Return [x, y] of the center of cell containing provided text 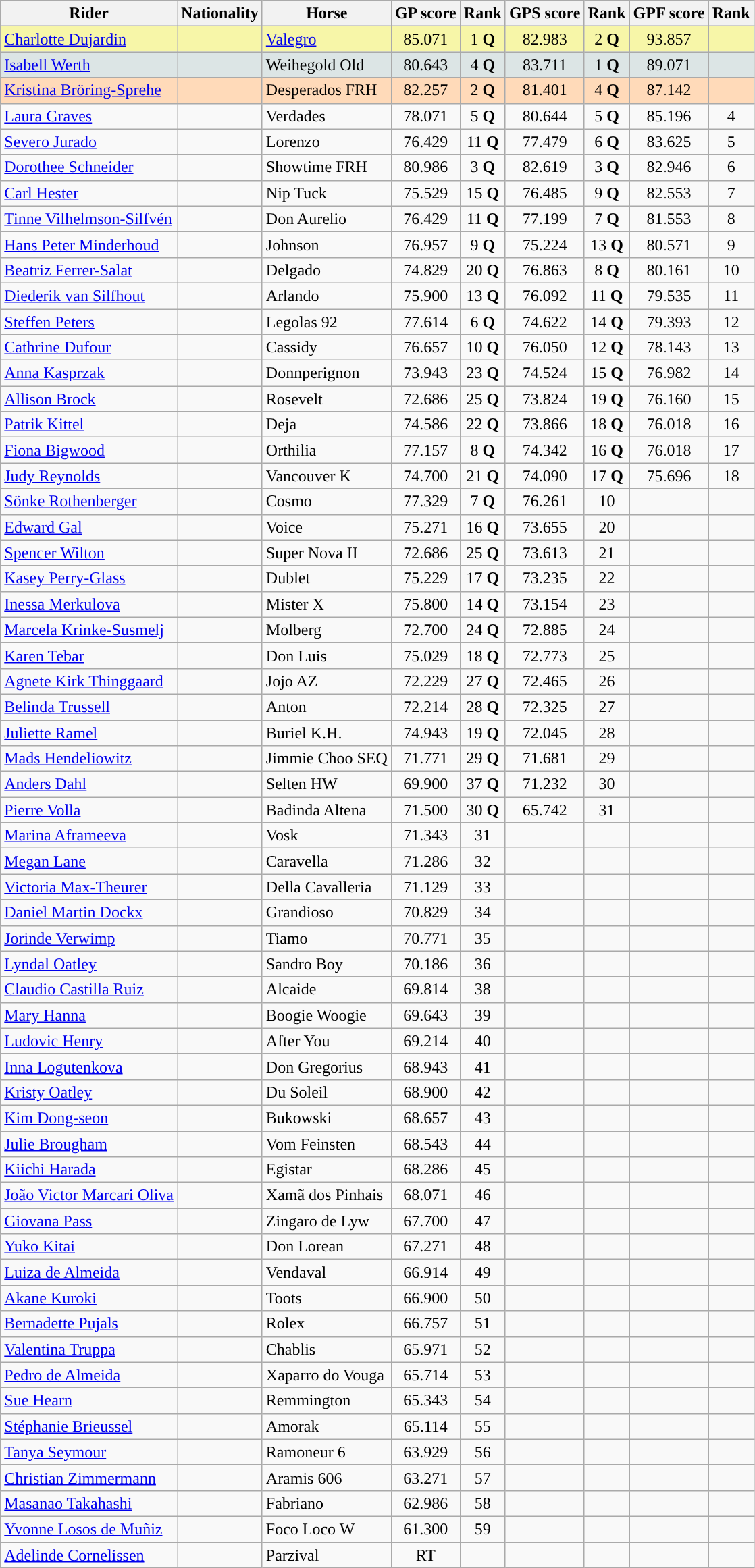
65.114 [425, 1426]
Delgado [327, 270]
RT [425, 1555]
78.071 [425, 116]
77.479 [544, 142]
Marcela Krinke-Susmelj [89, 630]
Mister X [327, 604]
Dublet [327, 578]
69.814 [425, 990]
Ramoneur 6 [327, 1452]
61.300 [425, 1529]
33 [482, 887]
34 [482, 913]
81.401 [544, 90]
76.050 [544, 348]
75.900 [425, 296]
Deja [327, 425]
82.553 [669, 193]
70.771 [425, 938]
Amorak [327, 1426]
Victoria Max-Theurer [89, 887]
73.613 [544, 553]
Toots [327, 1298]
76.957 [425, 244]
Patrik Kittel [89, 425]
72.045 [544, 732]
Hans Peter Minderhoud [89, 244]
72.700 [425, 630]
65.971 [425, 1349]
Valentina Truppa [89, 1349]
79.535 [669, 296]
20 Q [482, 270]
Kristy Oatley [89, 1092]
Inessa Merkulova [89, 604]
82.983 [544, 39]
70.186 [425, 964]
55 [482, 1426]
68.943 [425, 1066]
67.700 [425, 1221]
Zingaro de Lyw [327, 1221]
66.900 [425, 1298]
71.232 [544, 784]
Chablis [327, 1349]
Megan Lane [89, 861]
Fabriano [327, 1503]
23 [606, 604]
18 [731, 476]
Xamã dos Pinhais [327, 1195]
Diederik van Silfhout [89, 296]
81.553 [669, 219]
Karen Tebar [89, 655]
80.644 [544, 116]
80.571 [669, 244]
25 [606, 655]
37 Q [482, 784]
48 [482, 1247]
62.986 [425, 1503]
GPS score [544, 13]
77.614 [425, 322]
Selten HW [327, 784]
46 [482, 1195]
Weihegold Old [327, 65]
Du Soleil [327, 1092]
77.329 [425, 502]
Badinda Altena [327, 810]
79.393 [669, 322]
57 [482, 1478]
73.235 [544, 578]
Sue Hearn [89, 1401]
93.857 [669, 39]
76.160 [669, 399]
80.986 [425, 167]
69.643 [425, 1015]
10 Q [482, 348]
59 [482, 1529]
65.714 [425, 1375]
12 [731, 322]
43 [482, 1118]
Vom Feinsten [327, 1144]
75.800 [425, 604]
Mary Hanna [89, 1015]
Kristina Bröring-Sprehe [89, 90]
Sandro Boy [327, 964]
Anders Dahl [89, 784]
Beatriz Ferrer-Salat [89, 270]
42 [482, 1092]
71.681 [544, 759]
53 [482, 1375]
63.271 [425, 1478]
74.090 [544, 476]
66.914 [425, 1272]
Luiza de Almeida [89, 1272]
39 [482, 1015]
22 Q [482, 425]
Belinda Trussell [89, 707]
15 [731, 399]
Foco Loco W [327, 1529]
Della Cavalleria [327, 887]
Xaparro do Vouga [327, 1375]
82.257 [425, 90]
77.157 [425, 450]
Cassidy [327, 348]
83.711 [544, 65]
74.700 [425, 476]
85.196 [669, 116]
72.214 [425, 707]
63.929 [425, 1452]
74.622 [544, 322]
Molberg [327, 630]
76.657 [425, 348]
Bernadette Pujals [89, 1324]
Stéphanie Brieussel [89, 1426]
Judy Reynolds [89, 476]
Verdades [327, 116]
73.824 [544, 399]
17 [731, 450]
76.485 [544, 193]
Aramis 606 [327, 1478]
6 [731, 167]
Allison Brock [89, 399]
75.029 [425, 655]
Grandioso [327, 913]
80.161 [669, 270]
87.142 [669, 90]
Claudio Castilla Ruiz [89, 990]
30 [606, 784]
Don Luis [327, 655]
Tanya Seymour [89, 1452]
Cathrine Dufour [89, 348]
Daniel Martin Dockx [89, 913]
69.900 [425, 784]
Don Gregorius [327, 1066]
72.885 [544, 630]
Laura Graves [89, 116]
Legolas 92 [327, 322]
9 [731, 244]
Boogie Woogie [327, 1015]
5 [731, 142]
65.343 [425, 1401]
27 [606, 707]
27 Q [482, 681]
Jorinde Verwimp [89, 938]
45 [482, 1170]
Spencer Wilton [89, 553]
Mads Hendeliowitz [89, 759]
76.261 [544, 502]
11 [731, 296]
Tinne Vilhelmson-Silfvén [89, 219]
Edward Gal [89, 527]
40 [482, 1041]
Johnson [327, 244]
13 [731, 348]
30 Q [482, 810]
72.229 [425, 681]
4 [731, 116]
68.543 [425, 1144]
Charlotte Dujardin [89, 39]
Dorothee Schneider [89, 167]
Lorenzo [327, 142]
Marina Aframeeva [89, 836]
75.224 [544, 244]
35 [482, 938]
Juliette Ramel [89, 732]
78.143 [669, 348]
49 [482, 1272]
74.524 [544, 373]
73.943 [425, 373]
Kim Dong-seon [89, 1118]
Nationality [220, 13]
Isabell Werth [89, 65]
83.625 [669, 142]
76.982 [669, 373]
Desperados FRH [327, 90]
24 Q [482, 630]
75.229 [425, 578]
14 [731, 373]
Carl Hester [89, 193]
GP score [425, 13]
29 [606, 759]
Sönke Rothenberger [89, 502]
Vendaval [327, 1272]
89.071 [669, 65]
74.586 [425, 425]
Fiona Bigwood [89, 450]
Parzival [327, 1555]
Kasey Perry-Glass [89, 578]
Alcaide [327, 990]
76.092 [544, 296]
Nip Tuck [327, 193]
Super Nova II [327, 553]
7 [731, 193]
71.500 [425, 810]
Orthilia [327, 450]
16 [731, 425]
Voice [327, 527]
23 Q [482, 373]
Julie Brougham [89, 1144]
Adelinde Cornelissen [89, 1555]
29 Q [482, 759]
44 [482, 1144]
8 [731, 219]
28 [606, 732]
74.943 [425, 732]
Buriel K.H. [327, 732]
Pierre Volla [89, 810]
Ludovic Henry [89, 1041]
Donnperignon [327, 373]
73.154 [544, 604]
73.655 [544, 527]
71.286 [425, 861]
65.742 [544, 810]
41 [482, 1066]
Jojo AZ [327, 681]
Lyndal Oatley [89, 964]
12 Q [606, 348]
52 [482, 1349]
74.342 [544, 450]
João Victor Marcari Oliva [89, 1195]
75.696 [669, 476]
68.071 [425, 1195]
47 [482, 1221]
69.214 [425, 1041]
22 [606, 578]
70.829 [425, 913]
36 [482, 964]
20 [606, 527]
Don Aurelio [327, 219]
77.199 [544, 219]
76.863 [544, 270]
Pedro de Almeida [89, 1375]
21 [606, 553]
Giovana Pass [89, 1221]
Severo Jurado [89, 142]
Cosmo [327, 502]
71.129 [425, 887]
Showtime FRH [327, 167]
75.529 [425, 193]
Arlando [327, 296]
71.771 [425, 759]
67.271 [425, 1247]
75.271 [425, 527]
68.657 [425, 1118]
66.757 [425, 1324]
Valegro [327, 39]
Horse [327, 13]
85.071 [425, 39]
Egistar [327, 1170]
Anton [327, 707]
Vosk [327, 836]
82.619 [544, 167]
72.773 [544, 655]
21 Q [482, 476]
After You [327, 1041]
Christian Zimmermann [89, 1478]
56 [482, 1452]
Akane Kuroki [89, 1298]
Don Lorean [327, 1247]
Rolex [327, 1324]
Masanao Takahashi [89, 1503]
Vancouver K [327, 476]
Bukowski [327, 1118]
51 [482, 1324]
GPF score [669, 13]
71.343 [425, 836]
82.946 [669, 167]
32 [482, 861]
Yvonne Losos de Muñiz [89, 1529]
Tiamo [327, 938]
72.325 [544, 707]
68.900 [425, 1092]
50 [482, 1298]
Remmington [327, 1401]
Agnete Kirk Thinggaard [89, 681]
Kiichi Harada [89, 1170]
Inna Logutenkova [89, 1066]
Anna Kasprzak [89, 373]
Caravella [327, 861]
72.465 [544, 681]
Yuko Kitai [89, 1247]
Steffen Peters [89, 322]
54 [482, 1401]
74.829 [425, 270]
68.286 [425, 1170]
26 [606, 681]
Rider [89, 13]
73.866 [544, 425]
Jimmie Choo SEQ [327, 759]
28 Q [482, 707]
80.643 [425, 65]
58 [482, 1503]
24 [606, 630]
38 [482, 990]
Rosevelt [327, 399]
